From the cell containing the given text, extract its center point as [x, y] coordinate. 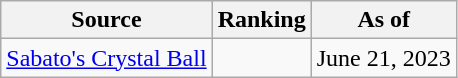
June 21, 2023 [384, 58]
As of [384, 20]
Ranking [262, 20]
Source [106, 20]
Sabato's Crystal Ball [106, 58]
